Capture the cell that displays the provided text and extract its (x, y) central coordinate. 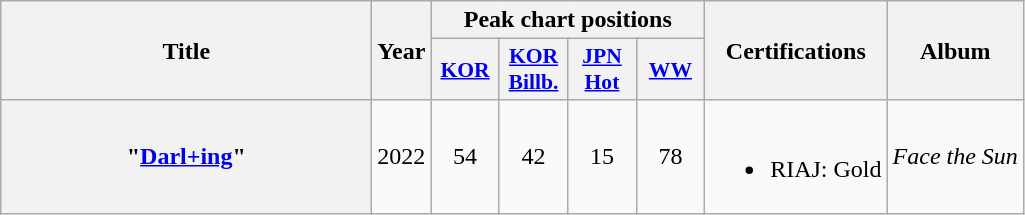
WW (670, 70)
"Darl+ing" (186, 156)
RIAJ: Gold (796, 156)
2022 (402, 156)
15 (602, 156)
KOR (465, 70)
Album (955, 50)
Title (186, 50)
Face the Sun (955, 156)
78 (670, 156)
KORBillb. (533, 70)
54 (465, 156)
Peak chart positions (568, 20)
Year (402, 50)
42 (533, 156)
JPNHot (602, 70)
Certifications (796, 50)
